Extract the (X, Y) coordinate from the center of the cell holding the provided text.  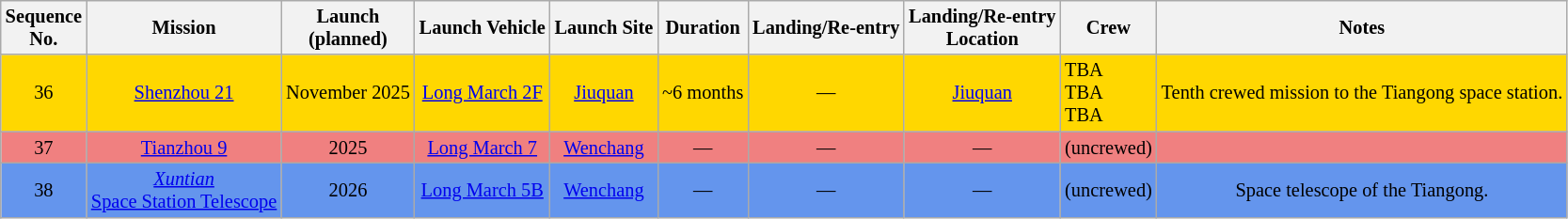
Space telescope of the Tiangong. (1362, 190)
Launch(planned) (348, 27)
Long March 2F (483, 93)
Landing/Re-entry (826, 27)
Shenzhou 21 (184, 93)
36 (43, 93)
November 2025 (348, 93)
Duration (703, 27)
~6 months (703, 93)
2025 (348, 148)
Long March 5B (483, 190)
37 (43, 148)
Launch Site (604, 27)
Crew (1108, 27)
Landing/Re-entryLocation (982, 27)
Launch Vehicle (483, 27)
38 (43, 190)
TBA TBA TBA (1108, 93)
Mission (184, 27)
XuntianSpace Station Telescope (184, 190)
SequenceNo. (43, 27)
Long March 7 (483, 148)
Tenth crewed mission to the Tiangong space station. (1362, 93)
Notes (1362, 27)
2026 (348, 190)
Tianzhou 9 (184, 148)
